Scan for the cell matching the given text and deliver its (X, Y) coordinate at center. 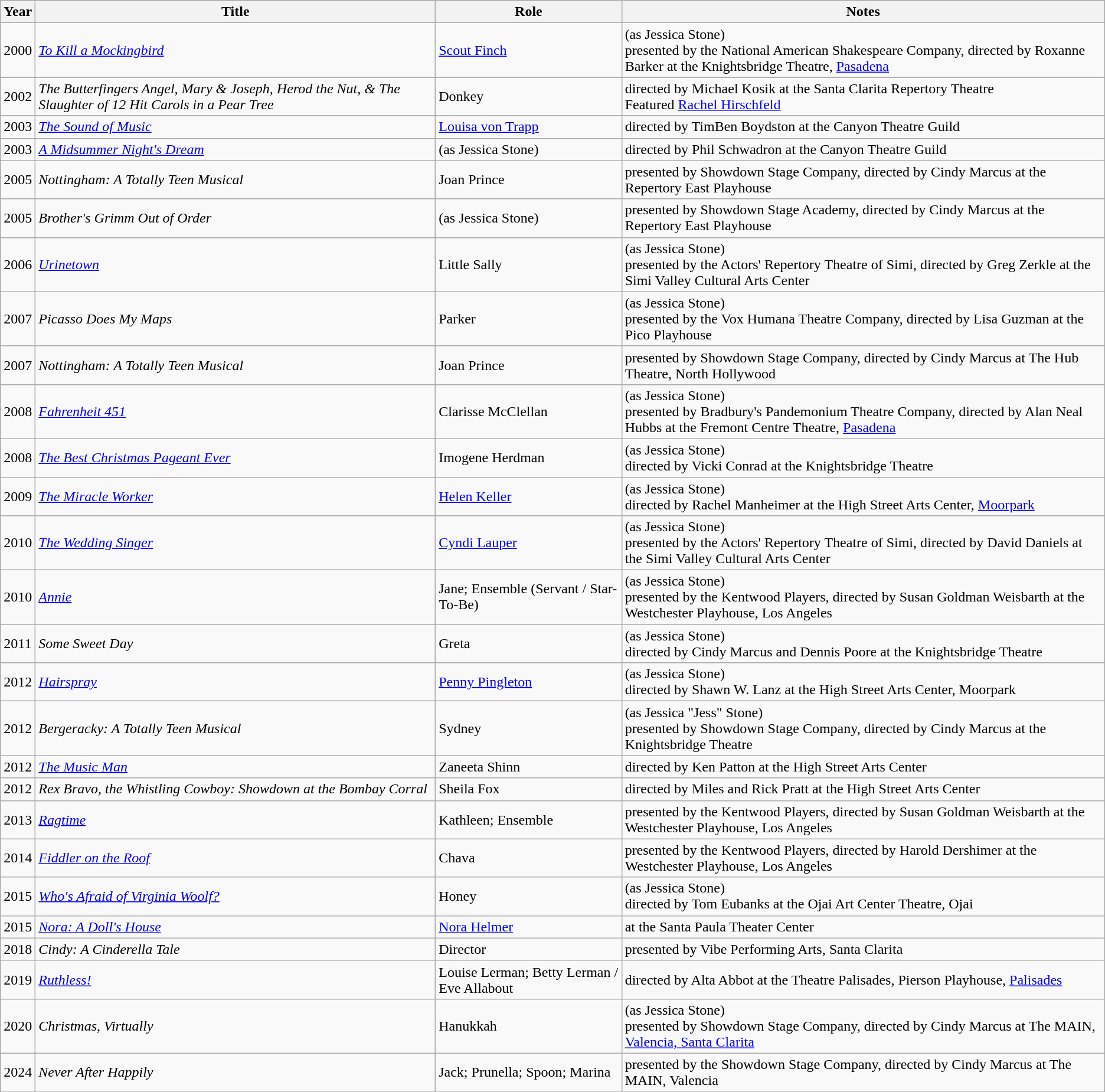
(as Jessica Stone)directed by Cindy Marcus and Dennis Poore at the Knightsbridge Theatre (863, 643)
Clarisse McClellan (529, 411)
Sheila Fox (529, 789)
Honey (529, 896)
Hairspray (236, 682)
The Miracle Worker (236, 496)
Imogene Herdman (529, 458)
Cyndi Lauper (529, 543)
(as Jessica Stone)presented by the Actors' Repertory Theatre of Simi, directed by David Daniels at the Simi Valley Cultural Arts Center (863, 543)
Cindy: A Cinderella Tale (236, 949)
Scout Finch (529, 50)
2019 (18, 980)
(as Jessica Stone)directed by Rachel Manheimer at the High Street Arts Center, Moorpark (863, 496)
Louisa von Trapp (529, 127)
Ruthless! (236, 980)
2014 (18, 858)
Fahrenheit 451 (236, 411)
Role (529, 12)
presented by Showdown Stage Company, directed by Cindy Marcus at the Repertory East Playhouse (863, 179)
A Midsummer Night's Dream (236, 149)
at the Santa Paula Theater Center (863, 927)
The Butterfingers Angel, Mary & Joseph, Herod the Nut, & The Slaughter of 12 Hit Carols in a Pear Tree (236, 97)
presented by Showdown Stage Academy, directed by Cindy Marcus at the Repertory East Playhouse (863, 218)
(as Jessica Stone)presented by the Vox Humana Theatre Company, directed by Lisa Guzman at the Pico Playhouse (863, 319)
Hanukkah (529, 1026)
Jane; Ensemble (Servant / Star-To-Be) (529, 597)
The Music Man (236, 767)
directed by Michael Kosik at the Santa Clarita Repertory TheatreFeatured Rachel Hirschfeld (863, 97)
Ragtime (236, 819)
Little Sally (529, 264)
2011 (18, 643)
Rex Bravo, the Whistling Cowboy: Showdown at the Bombay Corral (236, 789)
directed by Phil Schwadron at the Canyon Theatre Guild (863, 149)
Parker (529, 319)
Some Sweet Day (236, 643)
directed by Miles and Rick Pratt at the High Street Arts Center (863, 789)
Kathleen; Ensemble (529, 819)
presented by Showdown Stage Company, directed by Cindy Marcus at The Hub Theatre, North Hollywood (863, 365)
(as Jessica Stone)presented by the National American Shakespeare Company, directed by Roxanne Barker at the Knightsbridge Theatre, Pasadena (863, 50)
Zaneeta Shinn (529, 767)
Notes (863, 12)
Christmas, Virtually (236, 1026)
Who's Afraid of Virginia Woolf? (236, 896)
Chava (529, 858)
Jack; Prunella; Spoon; Marina (529, 1072)
presented by Vibe Performing Arts, Santa Clarita (863, 949)
(as Jessica Stone)presented by the Actors' Repertory Theatre of Simi, directed by Greg Zerkle at the Simi Valley Cultural Arts Center (863, 264)
2002 (18, 97)
(as Jessica Stone)directed by Shawn W. Lanz at the High Street Arts Center, Moorpark (863, 682)
directed by TimBen Boydston at the Canyon Theatre Guild (863, 127)
Picasso Does My Maps (236, 319)
2006 (18, 264)
Penny Pingleton (529, 682)
Nora Helmer (529, 927)
(as Jessica Stone)presented by Bradbury's Pandemonium Theatre Company, directed by Alan Neal Hubbs at the Fremont Centre Theatre, Pasadena (863, 411)
presented by the Kentwood Players, directed by Harold Dershimer at the Westchester Playhouse, Los Angeles (863, 858)
Bergeracky: A Totally Teen Musical (236, 728)
2024 (18, 1072)
Fiddler on the Roof (236, 858)
Helen Keller (529, 496)
2020 (18, 1026)
(as Jessica Stone)presented by Showdown Stage Company, directed by Cindy Marcus at The MAIN, Valencia, Santa Clarita (863, 1026)
Year (18, 12)
(as Jessica Stone)presented by the Kentwood Players, directed by Susan Goldman Weisbarth at the Westchester Playhouse, Los Angeles (863, 597)
(as Jessica Stone)directed by Vicki Conrad at the Knightsbridge Theatre (863, 458)
presented by the Showdown Stage Company, directed by Cindy Marcus at The MAIN, Valencia (863, 1072)
directed by Ken Patton at the High Street Arts Center (863, 767)
Donkey (529, 97)
Urinetown (236, 264)
Sydney (529, 728)
Brother's Grimm Out of Order (236, 218)
Louise Lerman; Betty Lerman / Eve Allabout (529, 980)
Director (529, 949)
2000 (18, 50)
Never After Happily (236, 1072)
To Kill a Mockingbird (236, 50)
(as Jessica Stone)directed by Tom Eubanks at the Ojai Art Center Theatre, Ojai (863, 896)
The Sound of Music (236, 127)
2009 (18, 496)
2013 (18, 819)
presented by the Kentwood Players, directed by Susan Goldman Weisbarth at the Westchester Playhouse, Los Angeles (863, 819)
The Wedding Singer (236, 543)
(as Jessica "Jess" Stone)presented by Showdown Stage Company, directed by Cindy Marcus at the Knightsbridge Theatre (863, 728)
The Best Christmas Pageant Ever (236, 458)
2018 (18, 949)
Greta (529, 643)
directed by Alta Abbot at the Theatre Palisades, Pierson Playhouse, Palisades (863, 980)
Annie (236, 597)
Title (236, 12)
Nora: A Doll's House (236, 927)
